For the text-containing cell, return its midpoint in (X, Y) coordinate format. 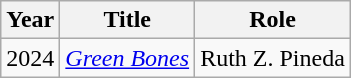
2024 (30, 58)
Ruth Z. Pineda (273, 58)
Role (273, 20)
Green Bones (128, 58)
Year (30, 20)
Title (128, 20)
